Return [x, y] of the center of cell containing provided text 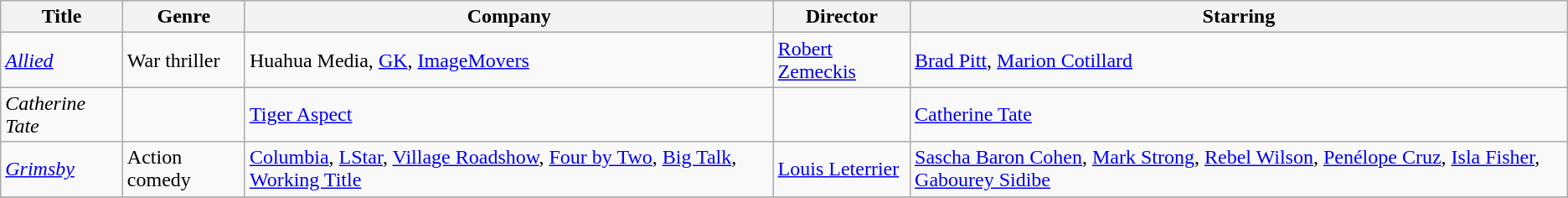
Title [62, 17]
War thriller [183, 60]
Louis Leterrier [841, 169]
Genre [183, 17]
Allied [62, 60]
Company [509, 17]
Grimsby [62, 169]
Action comedy [183, 169]
Starring [1240, 17]
Columbia, LStar, Village Roadshow, Four by Two, Big Talk, Working Title [509, 169]
Director [841, 17]
Sascha Baron Cohen, Mark Strong, Rebel Wilson, Penélope Cruz, Isla Fisher, Gabourey Sidibe [1240, 169]
Huahua Media, GK, ImageMovers [509, 60]
Robert Zemeckis [841, 60]
Tiger Aspect [509, 114]
Brad Pitt, Marion Cotillard [1240, 60]
